Capture the cell that displays the provided text and extract its [X, Y] central coordinate. 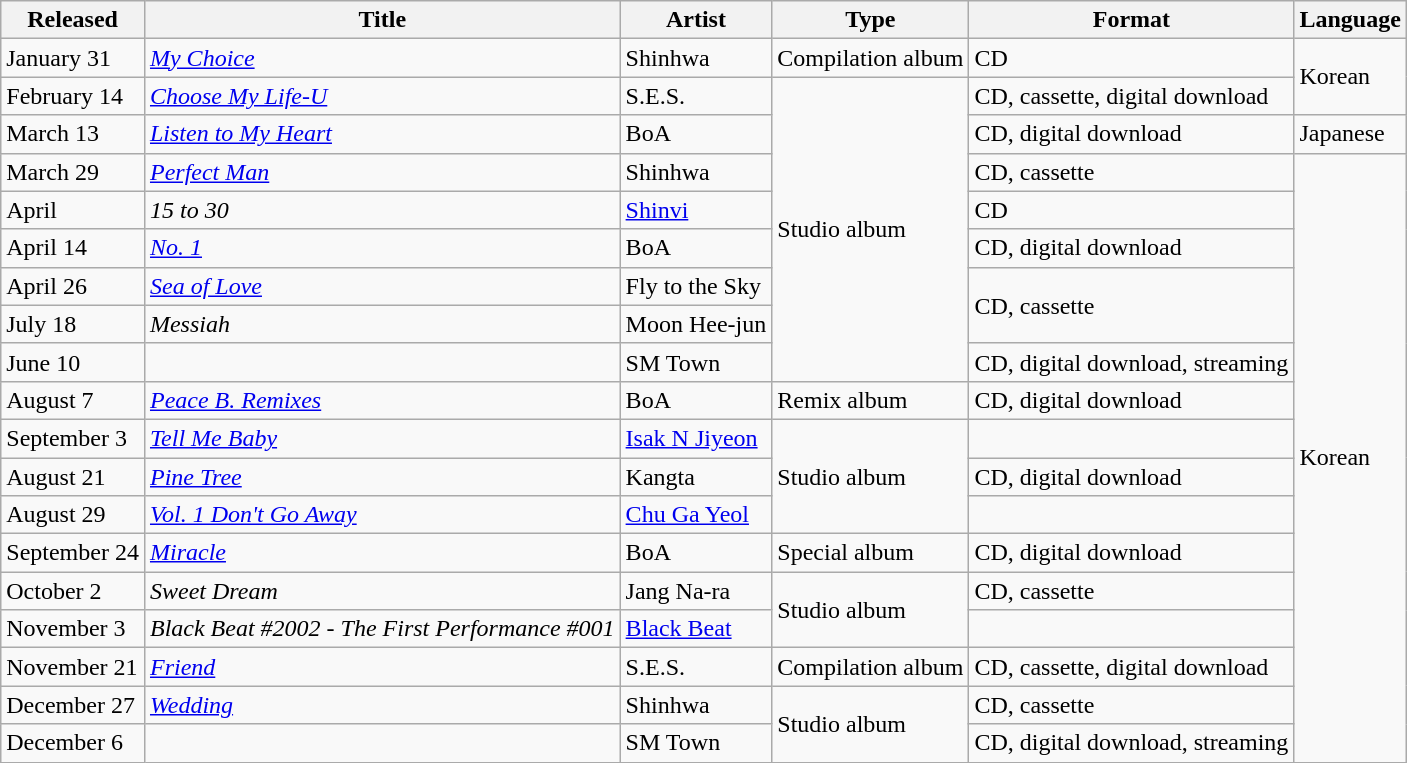
Isak N Jiyeon [696, 438]
Released [73, 20]
Black Beat #2002 - The First Performance #001 [382, 629]
September 3 [73, 438]
Tell Me Baby [382, 438]
Fly to the Sky [696, 286]
No. 1 [382, 248]
April [73, 210]
Shinvi [696, 210]
My Choice [382, 58]
Perfect Man [382, 172]
Vol. 1 Don't Go Away [382, 515]
Type [870, 20]
August 21 [73, 477]
April 26 [73, 286]
September 24 [73, 553]
Peace B. Remixes [382, 400]
Kangta [696, 477]
Miracle [382, 553]
July 18 [73, 324]
Friend [382, 667]
February 14 [73, 96]
Pine Tree [382, 477]
Language [1350, 20]
March 13 [73, 134]
Black Beat [696, 629]
15 to 30 [382, 210]
October 2 [73, 591]
November 21 [73, 667]
December 6 [73, 743]
March 29 [73, 172]
January 31 [73, 58]
Remix album [870, 400]
Special album [870, 553]
November 3 [73, 629]
April 14 [73, 248]
December 27 [73, 705]
August 7 [73, 400]
Artist [696, 20]
Choose My Life-U [382, 96]
Sweet Dream [382, 591]
Japanese [1350, 134]
Jang Na-ra [696, 591]
Format [1132, 20]
Wedding [382, 705]
August 29 [73, 515]
June 10 [73, 362]
Title [382, 20]
Listen to My Heart [382, 134]
Sea of Love [382, 286]
Moon Hee-jun [696, 324]
Chu Ga Yeol [696, 515]
Messiah [382, 324]
